Return [x, y] of the center of cell containing provided text 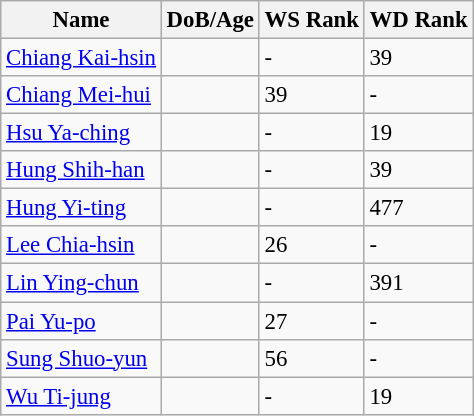
Name [82, 20]
Pai Yu-po [82, 321]
Lin Ying-chun [82, 283]
WD Rank [418, 20]
391 [418, 283]
DoB/Age [210, 20]
Chiang Mei-hui [82, 95]
26 [312, 245]
Hung Shih-han [82, 170]
Chiang Kai-hsin [82, 58]
Sung Shuo-yun [82, 358]
WS Rank [312, 20]
477 [418, 208]
27 [312, 321]
Wu Ti-jung [82, 396]
Hung Yi-ting [82, 208]
Hsu Ya-ching [82, 133]
56 [312, 358]
Lee Chia-hsin [82, 245]
